Determine the (X, Y) coordinate at the center of the cell enclosing the given text.  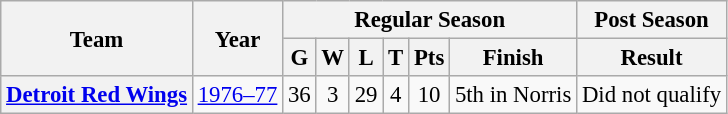
1976–77 (237, 95)
36 (300, 95)
T (396, 58)
Regular Season (430, 20)
3 (332, 95)
10 (430, 95)
Result (652, 58)
Post Season (652, 20)
Did not qualify (652, 95)
Year (237, 38)
5th in Norris (514, 95)
Detroit Red Wings (97, 95)
29 (366, 95)
G (300, 58)
4 (396, 95)
Finish (514, 58)
Pts (430, 58)
W (332, 58)
L (366, 58)
Team (97, 38)
